Find where the given text appears and provide that cell's center as [x, y] coordinate. 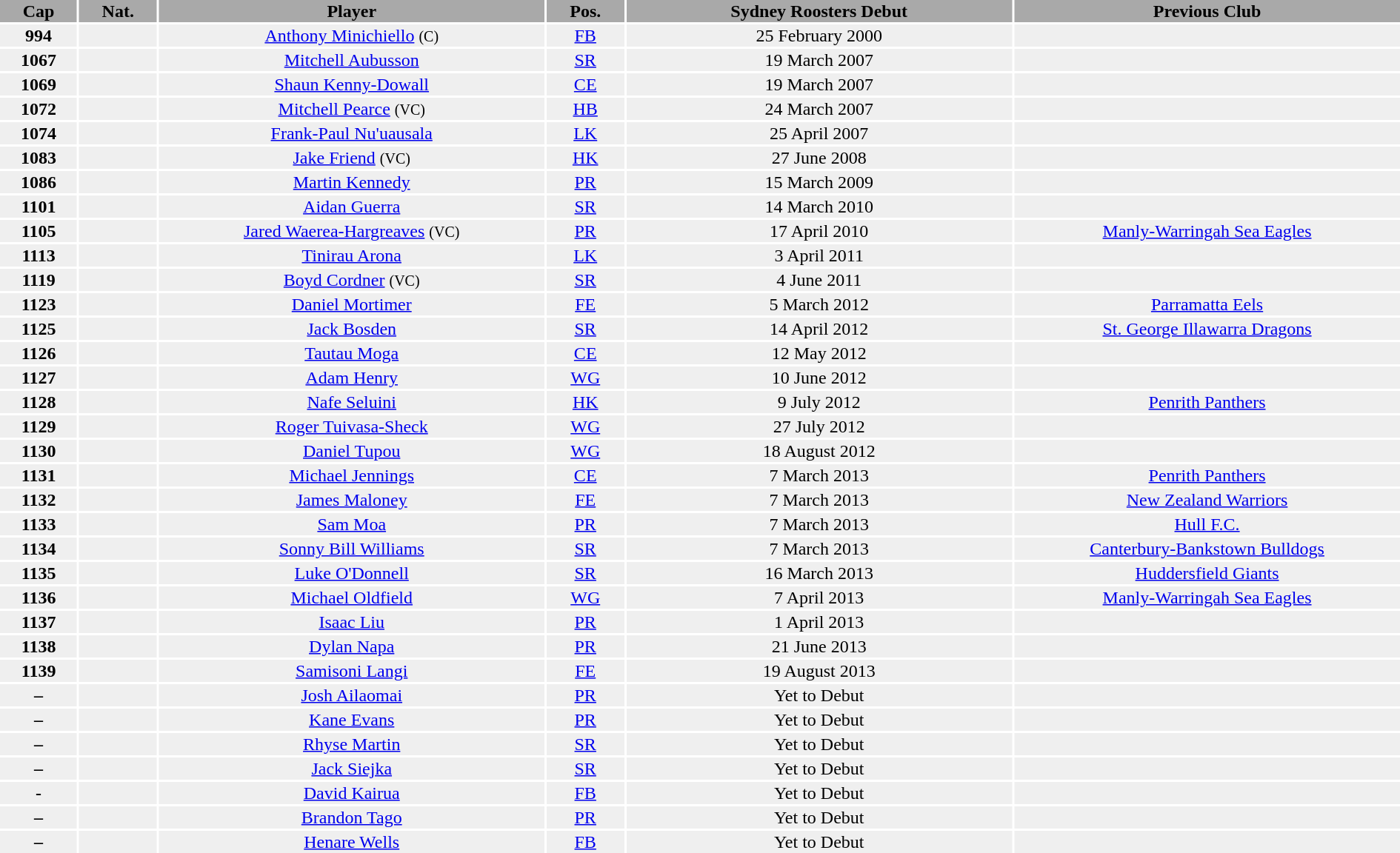
Dylan Napa [351, 646]
David Kairua [351, 793]
27 June 2008 [819, 158]
Roger Tuivasa-Sheck [351, 426]
7 April 2013 [819, 598]
Martin Kennedy [351, 182]
1134 [39, 549]
Cap [39, 11]
Daniel Mortimer [351, 304]
1123 [39, 304]
1139 [39, 671]
1130 [39, 451]
Jared Waerea-Hargreaves (VC) [351, 231]
Aidan Guerra [351, 207]
10 June 2012 [819, 378]
St. George Illawarra Dragons [1207, 329]
1129 [39, 426]
1127 [39, 378]
Mitchell Pearce (VC) [351, 109]
Luke O'Donnell [351, 573]
19 August 2013 [819, 671]
1067 [39, 60]
Daniel Tupou [351, 451]
Sam Moa [351, 524]
Kane Evans [351, 720]
Previous Club [1207, 11]
5 March 2012 [819, 304]
25 April 2007 [819, 133]
HB [585, 109]
New Zealand Warriors [1207, 500]
1072 [39, 109]
Pos. [585, 11]
27 July 2012 [819, 426]
24 March 2007 [819, 109]
Nafe Seluini [351, 402]
Hull F.C. [1207, 524]
14 March 2010 [819, 207]
1074 [39, 133]
Anthony Minichiello (C) [351, 36]
1086 [39, 182]
Samisoni Langi [351, 671]
Frank-Paul Nu'uausala [351, 133]
3 April 2011 [819, 255]
1119 [39, 280]
25 February 2000 [819, 36]
Jake Friend (VC) [351, 158]
Mitchell Aubusson [351, 60]
1132 [39, 500]
1136 [39, 598]
1083 [39, 158]
Michael Jennings [351, 475]
Tinirau Arona [351, 255]
1069 [39, 84]
1135 [39, 573]
Jack Bosden [351, 329]
Isaac Liu [351, 622]
Adam Henry [351, 378]
1137 [39, 622]
1125 [39, 329]
Michael Oldfield [351, 598]
21 June 2013 [819, 646]
14 April 2012 [819, 329]
James Maloney [351, 500]
Brandon Tago [351, 817]
Shaun Kenny-Dowall [351, 84]
1138 [39, 646]
Parramatta Eels [1207, 304]
1 April 2013 [819, 622]
9 July 2012 [819, 402]
1133 [39, 524]
Sydney Roosters Debut [819, 11]
1105 [39, 231]
Nat. [118, 11]
1128 [39, 402]
1101 [39, 207]
18 August 2012 [819, 451]
17 April 2010 [819, 231]
Huddersfield Giants [1207, 573]
12 May 2012 [819, 353]
1126 [39, 353]
Sonny Bill Williams [351, 549]
Josh Ailaomai [351, 695]
15 March 2009 [819, 182]
- [39, 793]
Canterbury-Bankstown Bulldogs [1207, 549]
16 March 2013 [819, 573]
4 June 2011 [819, 280]
1113 [39, 255]
Player [351, 11]
994 [39, 36]
Jack Siejka [351, 769]
Henare Wells [351, 842]
Rhyse Martin [351, 744]
Tautau Moga [351, 353]
1131 [39, 475]
Boyd Cordner (VC) [351, 280]
